From the cell containing the given text, extract its center point as [x, y] coordinate. 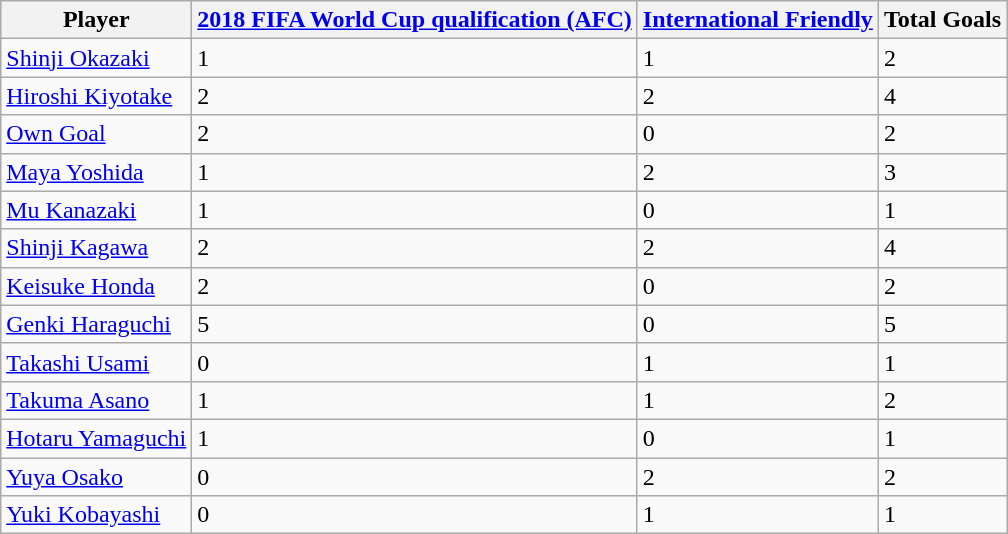
Takuma Asano [96, 400]
Hotaru Yamaguchi [96, 438]
Total Goals [942, 20]
Hiroshi Kiyotake [96, 96]
Player [96, 20]
Yuki Kobayashi [96, 515]
Genki Haraguchi [96, 324]
3 [942, 172]
International Friendly [758, 20]
Yuya Osako [96, 477]
Shinji Kagawa [96, 248]
Shinji Okazaki [96, 58]
Keisuke Honda [96, 286]
Mu Kanazaki [96, 210]
Maya Yoshida [96, 172]
Own Goal [96, 134]
2018 FIFA World Cup qualification (AFC) [415, 20]
Takashi Usami [96, 362]
